Return the (x, y) coordinate for the center point of the cell that contains the specified text.  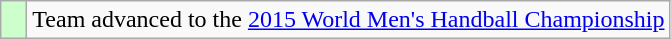
Team advanced to the 2015 World Men's Handball Championship (348, 20)
